Capture the cell that displays the provided text and extract its [X, Y] central coordinate. 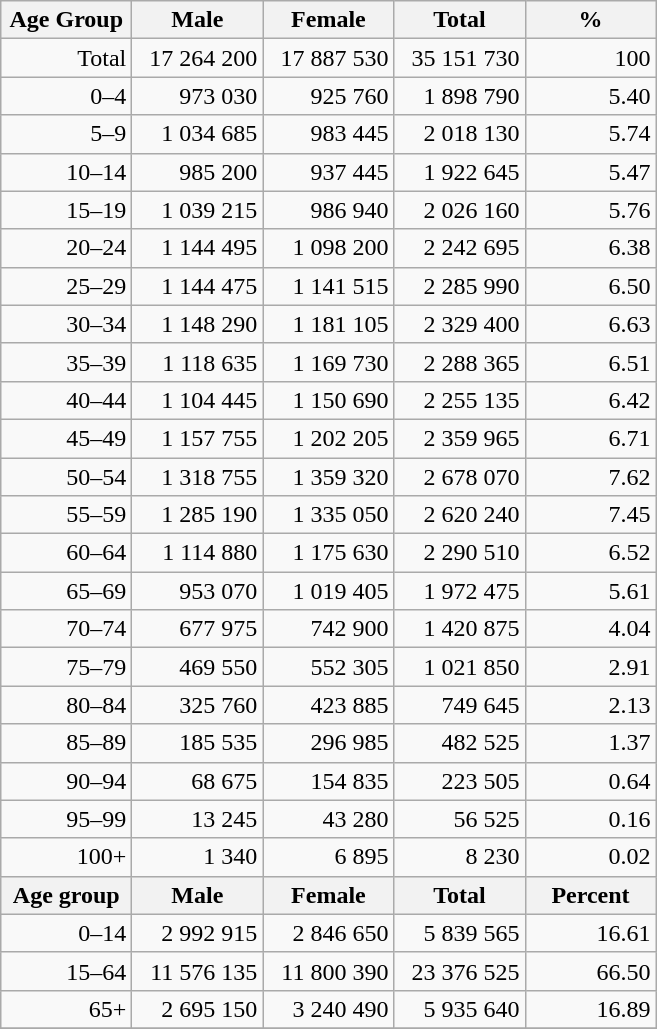
95–99 [66, 819]
11 800 390 [328, 971]
469 550 [198, 667]
1 420 875 [460, 629]
7.62 [590, 477]
2 288 365 [460, 362]
1 359 320 [328, 477]
1 098 200 [328, 248]
17 887 530 [328, 58]
749 645 [460, 705]
6.38 [590, 248]
2 026 160 [460, 210]
65+ [66, 1009]
1 157 755 [198, 438]
1.37 [590, 743]
223 505 [460, 781]
1 034 685 [198, 134]
65–69 [66, 591]
90–94 [66, 781]
2 290 510 [460, 553]
1 118 635 [198, 362]
6.71 [590, 438]
35–39 [66, 362]
1 104 445 [198, 400]
15–64 [66, 971]
953 070 [198, 591]
1 039 215 [198, 210]
2.13 [590, 705]
5.76 [590, 210]
1 144 475 [198, 286]
552 305 [328, 667]
154 835 [328, 781]
1 141 515 [328, 286]
30–34 [66, 324]
482 525 [460, 743]
6.50 [590, 286]
6 895 [328, 857]
6.42 [590, 400]
40–44 [66, 400]
5.40 [590, 96]
6.51 [590, 362]
2 620 240 [460, 515]
100+ [66, 857]
15–19 [66, 210]
Percent [590, 895]
5 935 640 [460, 1009]
1 021 850 [460, 667]
1 150 690 [328, 400]
5 839 565 [460, 933]
2 695 150 [198, 1009]
55–59 [66, 515]
1 898 790 [460, 96]
7.45 [590, 515]
325 760 [198, 705]
Age Group [66, 20]
1 202 205 [328, 438]
0.16 [590, 819]
2 285 990 [460, 286]
973 030 [198, 96]
0.02 [590, 857]
983 445 [328, 134]
1 972 475 [460, 591]
16.61 [590, 933]
45–49 [66, 438]
2 992 915 [198, 933]
1 019 405 [328, 591]
% [590, 20]
17 264 200 [198, 58]
23 376 525 [460, 971]
677 975 [198, 629]
68 675 [198, 781]
5.47 [590, 172]
296 985 [328, 743]
1 318 755 [198, 477]
50–54 [66, 477]
11 576 135 [198, 971]
6.63 [590, 324]
1 114 880 [198, 553]
4.04 [590, 629]
56 525 [460, 819]
937 445 [328, 172]
2.91 [590, 667]
100 [590, 58]
1 181 105 [328, 324]
2 846 650 [328, 933]
1 148 290 [198, 324]
742 900 [328, 629]
6.52 [590, 553]
10–14 [66, 172]
985 200 [198, 172]
20–24 [66, 248]
1 335 050 [328, 515]
43 280 [328, 819]
1 285 190 [198, 515]
5.74 [590, 134]
986 940 [328, 210]
60–64 [66, 553]
1 144 495 [198, 248]
2 678 070 [460, 477]
66.50 [590, 971]
70–74 [66, 629]
423 885 [328, 705]
16.89 [590, 1009]
85–89 [66, 743]
0–4 [66, 96]
Age group [66, 895]
8 230 [460, 857]
2 359 965 [460, 438]
1 175 630 [328, 553]
185 535 [198, 743]
2 255 135 [460, 400]
1 922 645 [460, 172]
2 018 130 [460, 134]
13 245 [198, 819]
3 240 490 [328, 1009]
35 151 730 [460, 58]
5.61 [590, 591]
80–84 [66, 705]
25–29 [66, 286]
2 242 695 [460, 248]
0.64 [590, 781]
5–9 [66, 134]
1 340 [198, 857]
925 760 [328, 96]
1 169 730 [328, 362]
75–79 [66, 667]
0–14 [66, 933]
2 329 400 [460, 324]
